Return the (x, y) coordinate for the center point of the cell that contains the specified text.  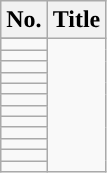
Title (76, 20)
No. (24, 20)
